Extract the (x, y) coordinate from the center of the cell holding the provided text.  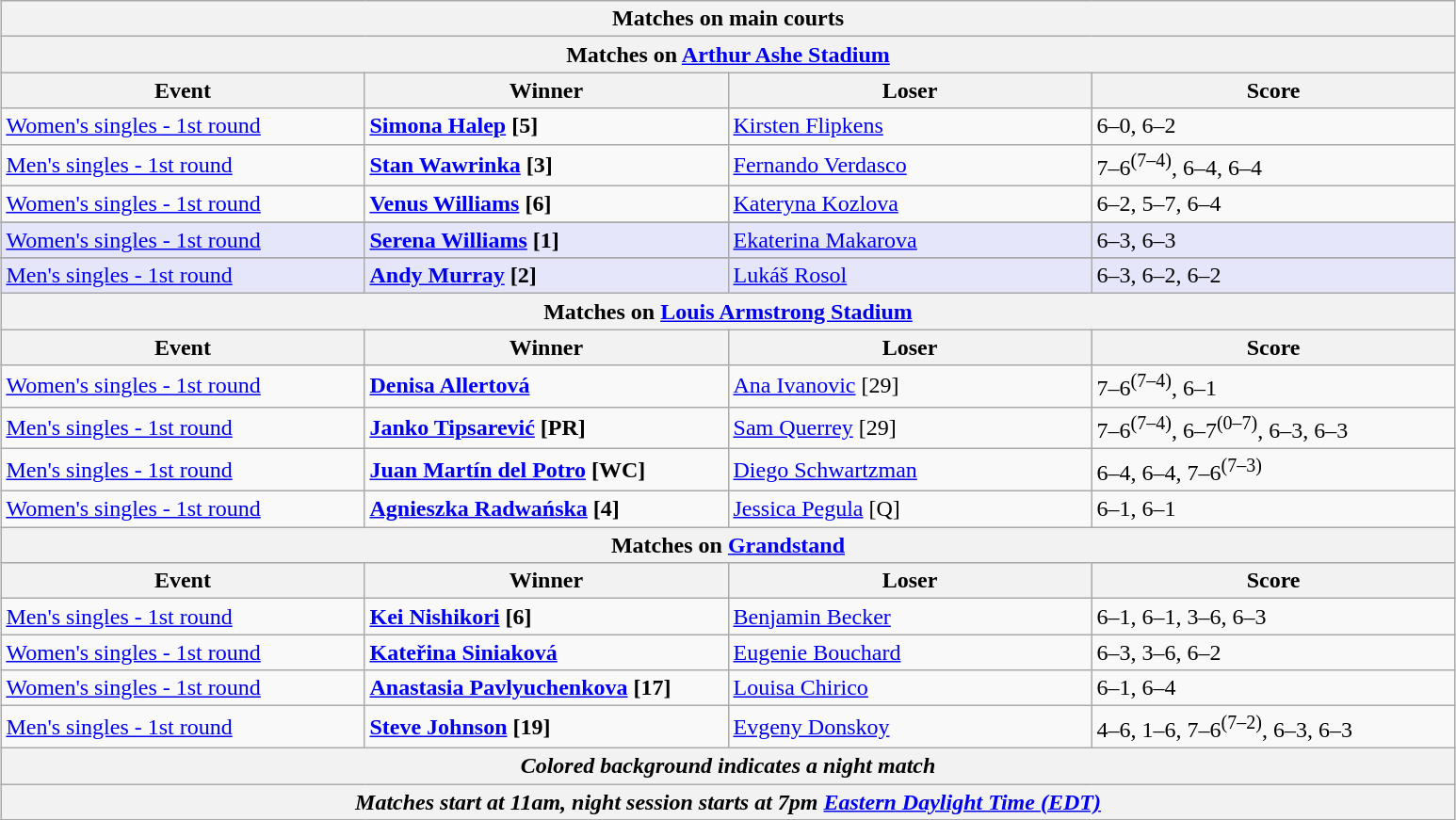
6–2, 5–7, 6–4 (1273, 204)
Lukáš Rosol (910, 276)
6–3, 3–6, 6–2 (1273, 652)
Janko Tipsarević [PR] (546, 427)
Denisa Allertová (546, 386)
7–6(7–4), 6–4, 6–4 (1273, 166)
Colored background indicates a night match (728, 765)
Sam Querrey [29] (910, 427)
4–6, 1–6, 7–6(7–2), 6–3, 6–3 (1273, 727)
7–6(7–4), 6–7(0–7), 6–3, 6–3 (1273, 427)
Kateřina Siniaková (546, 652)
Eugenie Bouchard (910, 652)
Matches on Louis Armstrong Stadium (728, 312)
Kateryna Kozlova (910, 204)
Stan Wawrinka [3] (546, 166)
Matches on Arthur Ashe Stadium (728, 55)
Venus Williams [6] (546, 204)
Agnieszka Radwańska [4] (546, 509)
Serena Williams [1] (546, 240)
6–3, 6–2, 6–2 (1273, 276)
6–1, 6–1, 3–6, 6–3 (1273, 617)
Steve Johnson [19] (546, 727)
6–0, 6–2 (1273, 126)
Juan Martín del Potro [WC] (546, 471)
Ekaterina Makarova (910, 240)
Fernando Verdasco (910, 166)
Louisa Chirico (910, 688)
Evgeny Donskoy (910, 727)
Matches on Grandstand (728, 545)
Matches start at 11am, night session starts at 7pm Eastern Daylight Time (EDT) (728, 802)
6–1, 6–4 (1273, 688)
6–1, 6–1 (1273, 509)
7–6(7–4), 6–1 (1273, 386)
Matches on main courts (728, 19)
Diego Schwartzman (910, 471)
Kei Nishikori [6] (546, 617)
Kirsten Flipkens (910, 126)
Simona Halep [5] (546, 126)
Jessica Pegula [Q] (910, 509)
Anastasia Pavlyuchenkova [17] (546, 688)
Andy Murray [2] (546, 276)
6–3, 6–3 (1273, 240)
Benjamin Becker (910, 617)
6–4, 6–4, 7–6(7–3) (1273, 471)
Ana Ivanovic [29] (910, 386)
